Provide the [X, Y] coordinate of the cell's center where the given text is located.  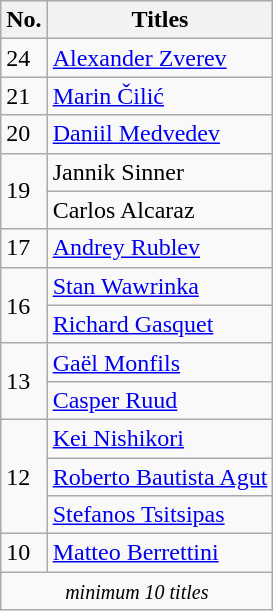
16 [24, 305]
20 [24, 134]
Carlos Alcaraz [160, 210]
Casper Ruud [160, 400]
Daniil Medvedev [160, 134]
Stan Wawrinka [160, 286]
Stefanos Tsitsipas [160, 515]
minimum 10 titles [137, 591]
Titles [160, 20]
17 [24, 248]
10 [24, 553]
Richard Gasquet [160, 324]
24 [24, 58]
Andrey Rublev [160, 248]
Kei Nishikori [160, 438]
19 [24, 191]
Marin Čilić [160, 96]
Gaël Monfils [160, 362]
21 [24, 96]
13 [24, 381]
12 [24, 476]
Alexander Zverev [160, 58]
No. [24, 20]
Jannik Sinner [160, 172]
Roberto Bautista Agut [160, 477]
Matteo Berrettini [160, 553]
